Provide the (X, Y) coordinate of the cell's center where the given text is located.  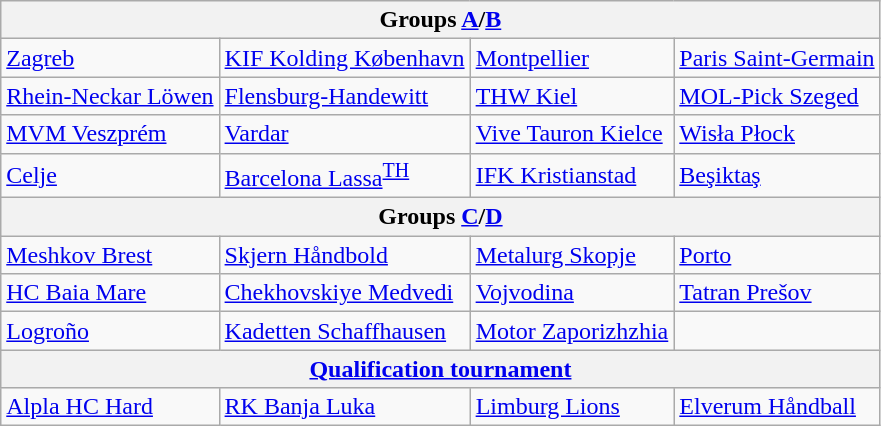
KIF Kolding København (344, 58)
Vojvodina (572, 293)
Tatran Prešov (777, 293)
Chekhovskiye Medvedi (344, 293)
Kadetten Schaffhausen (344, 331)
Celje (110, 176)
Qualification tournament (440, 369)
Motor Zaporizhzhia (572, 331)
Skjern Håndbold (344, 255)
Zagreb (110, 58)
HC Baia Mare (110, 293)
RK Banja Luka (344, 407)
Montpellier (572, 58)
Alpla HC Hard (110, 407)
Flensburg-Handewitt (344, 96)
Limburg Lions (572, 407)
IFK Kristianstad (572, 176)
Elverum Håndball (777, 407)
THW Kiel (572, 96)
Wisła Płock (777, 134)
Groups A/B (440, 20)
Vive Tauron Kielce (572, 134)
Rhein-Neckar Löwen (110, 96)
MOL-Pick Szeged (777, 96)
Beşiktaş (777, 176)
Porto (777, 255)
Metalurg Skopje (572, 255)
Paris Saint-Germain (777, 58)
Groups C/D (440, 217)
Logroño (110, 331)
Vardar (344, 134)
Meshkov Brest (110, 255)
MVM Veszprém (110, 134)
Barcelona LassaTH (344, 176)
